Return the (X, Y) coordinate for the center point of the cell that contains the specified text.  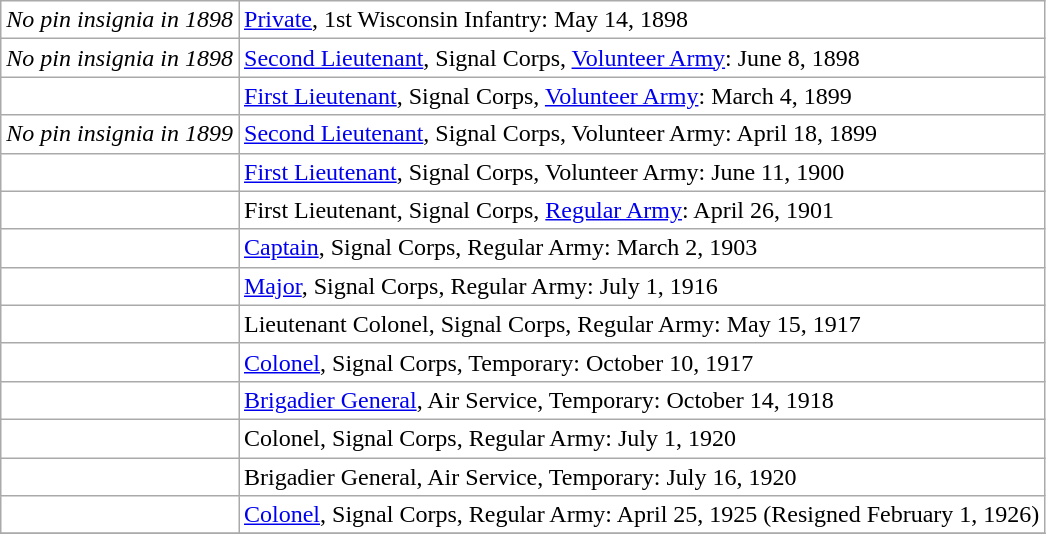
First Lieutenant, Signal Corps, Volunteer Army: June 11, 1900 (641, 172)
Colonel, Signal Corps, Regular Army: July 1, 1920 (641, 438)
Second Lieutenant, Signal Corps, Volunteer Army: June 8, 1898 (641, 58)
Captain, Signal Corps, Regular Army: March 2, 1903 (641, 248)
Private, 1st Wisconsin Infantry: May 14, 1898 (641, 20)
Colonel, Signal Corps, Regular Army: April 25, 1925 (Resigned February 1, 1926) (641, 515)
Lieutenant Colonel, Signal Corps, Regular Army: May 15, 1917 (641, 324)
First Lieutenant, Signal Corps, Volunteer Army: March 4, 1899 (641, 96)
Brigadier General, Air Service, Temporary: October 14, 1918 (641, 400)
Brigadier General, Air Service, Temporary: July 16, 1920 (641, 477)
Colonel, Signal Corps, Temporary: October 10, 1917 (641, 362)
Second Lieutenant, Signal Corps, Volunteer Army: April 18, 1899 (641, 134)
First Lieutenant, Signal Corps, Regular Army: April 26, 1901 (641, 210)
No pin insignia in 1899 (120, 134)
Major, Signal Corps, Regular Army: July 1, 1916 (641, 286)
